For the text-containing cell, return its midpoint in [X, Y] coordinate format. 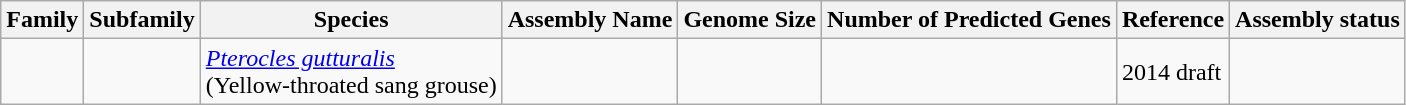
Pterocles gutturalis(Yellow-throated sang grouse) [351, 72]
Genome Size [750, 20]
Subfamily [142, 20]
Reference [1172, 20]
Assembly Name [590, 20]
Species [351, 20]
2014 draft [1172, 72]
Number of Predicted Genes [970, 20]
Assembly status [1318, 20]
Family [42, 20]
